Identify which cell holds the provided text, then report its [x, y] central coordinate. 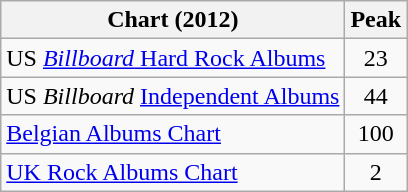
2 [376, 172]
US Billboard Independent Albums [173, 96]
100 [376, 134]
Belgian Albums Chart [173, 134]
23 [376, 58]
Peak [376, 20]
44 [376, 96]
Chart (2012) [173, 20]
US Billboard Hard Rock Albums [173, 58]
UK Rock Albums Chart [173, 172]
